Locate the cell with the specified text and output its (x, y) center coordinate. 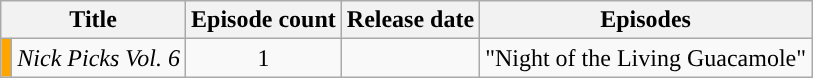
1 (264, 58)
Episodes (646, 20)
Title (94, 20)
Nick Picks Vol. 6 (99, 58)
Release date (410, 20)
"Night of the Living Guacamole" (646, 58)
Episode count (264, 20)
